Extract the [X, Y] coordinate from the center of the cell holding the provided text.  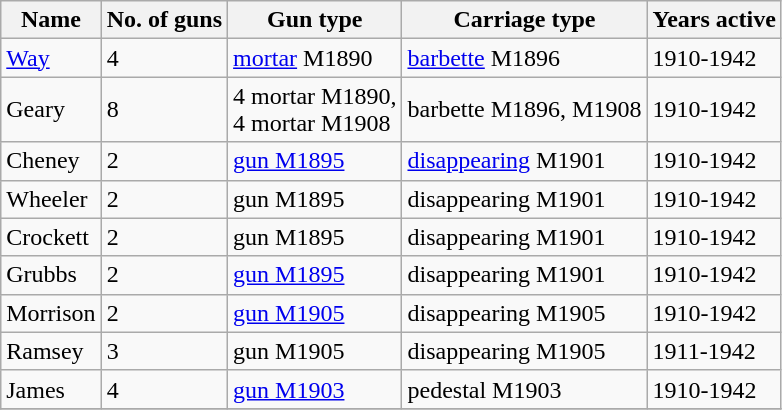
Wheeler [51, 199]
Years active [714, 20]
No. of guns [164, 20]
Way [51, 58]
Morrison [51, 313]
Crockett [51, 237]
Grubbs [51, 275]
James [51, 389]
3 [164, 351]
Geary [51, 110]
1911-1942 [714, 351]
barbette M1896 [524, 58]
4 mortar M1890,4 mortar M1908 [315, 110]
Carriage type [524, 20]
8 [164, 110]
Gun type [315, 20]
barbette M1896, M1908 [524, 110]
Name [51, 20]
pedestal M1903 [524, 389]
Cheney [51, 161]
mortar M1890 [315, 58]
Ramsey [51, 351]
gun M1903 [315, 389]
